Locate the cell with the specified text and output its (x, y) center coordinate. 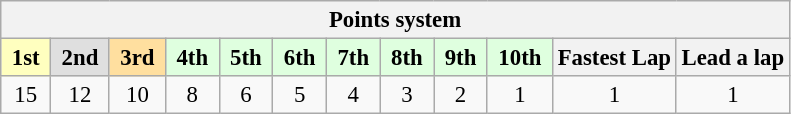
Fastest Lap (614, 58)
10 (137, 95)
10th (520, 58)
5 (300, 95)
5th (246, 58)
4th (192, 58)
4 (353, 95)
3rd (137, 58)
8 (192, 95)
7th (353, 58)
6 (246, 95)
12 (80, 95)
6th (300, 58)
3 (407, 95)
9th (461, 58)
Points system (396, 20)
Lead a lap (732, 58)
2 (461, 95)
2nd (80, 58)
1st (26, 58)
8th (407, 58)
15 (26, 95)
